Capture the cell that displays the provided text and extract its [X, Y] central coordinate. 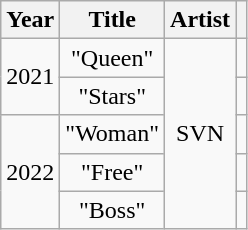
SVN [200, 134]
Artist [200, 20]
"Boss" [112, 210]
2022 [30, 172]
2021 [30, 77]
Year [30, 20]
"Queen" [112, 58]
"Stars" [112, 96]
"Woman" [112, 134]
Title [112, 20]
"Free" [112, 172]
